For the text-containing cell, return its midpoint in (X, Y) coordinate format. 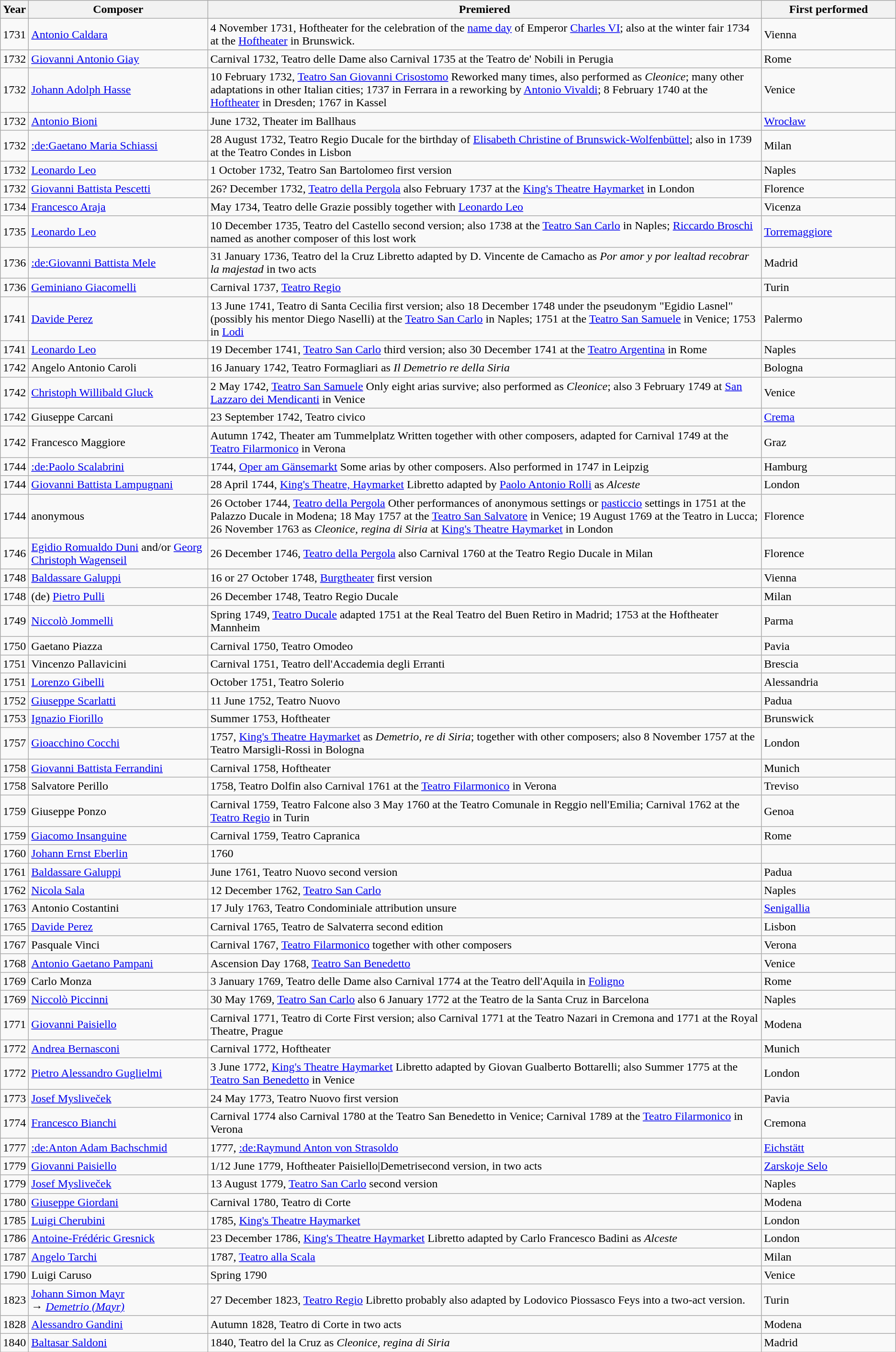
Pietro Alessandro Guglielmi (118, 1074)
1749 (14, 621)
Year (14, 10)
Carnival 1759, Teatro Falcone also 3 May 1760 at the Teatro Comunale in Reggio nell'Emilia; Carnival 1762 at the Teatro Regio in Turin (484, 811)
Carnival 1759, Teatro Capranica (484, 836)
Gaetano Piazza (118, 646)
Summer 1753, Hoftheater (484, 719)
Parma (829, 621)
Spring 1749, Teatro Ducale adapted 1751 at the Real Teatro del Buen Retiro in Madrid; 1753 at the Hoftheater Mannheim (484, 621)
1790 (14, 1275)
1734 (14, 207)
Salvatore Perillo (118, 786)
Lorenzo Gibelli (118, 682)
Giuseppe Ponzo (118, 811)
Alessandro Gandini (118, 1324)
Palermo (829, 319)
11 June 1752, Teatro Nuovo (484, 700)
Luigi Caruso (118, 1275)
:de:Anton Adam Bachschmid (118, 1148)
28 April 1744, King's Theatre, Haymarket Libretto adapted by Paolo Antonio Rolli as Alceste (484, 485)
16 or 27 October 1748, Burgtheater first version (484, 578)
23 September 1742, Teatro civico (484, 417)
Carnival 1774 also Carnival 1780 at the Teatro San Benedetto in Venice; Carnival 1789 at the Teatro Filarmonico in Verona (484, 1123)
Niccolò Jommelli (118, 621)
1785, King's Theatre Haymarket (484, 1220)
1762 (14, 890)
:de:Paolo Scalabrini (118, 467)
Graz (829, 442)
:de:Gaetano Maria Schiassi (118, 145)
Ignazio Fiorillo (118, 719)
19 December 1741, Teatro San Carlo third version; also 30 December 1741 at the Teatro Argentina in Rome (484, 350)
Baltasar Saldoni (118, 1342)
First performed (829, 10)
Vicenza (829, 207)
Torremaggiore (829, 232)
Egidio Romualdo Duni and/or Georg Christoph Wagenseil (118, 553)
1758, Teatro Dolfin also Carnival 1761 at the Teatro Filarmonico in Verona (484, 786)
:de:Giovanni Battista Mele (118, 262)
Carlo Monza (118, 981)
Giacomo Insanguine (118, 836)
Giuseppe Carcani (118, 417)
Angelo Tarchi (118, 1257)
Genoa (829, 811)
Giuseppe Giordani (118, 1202)
1840 (14, 1342)
Autumn 1828, Teatro di Corte in two acts (484, 1324)
Alessandria (829, 682)
Francesco Maggiore (118, 442)
3 January 1769, Teatro delle Dame also Carnival 1774 at the Teatro dell'Aquila in Foligno (484, 981)
Zarskoje Selo (829, 1166)
Brescia (829, 664)
Lisbon (829, 927)
1761 (14, 872)
Johann Simon Mayr→ Demetrio (Mayr) (118, 1300)
Verona (829, 945)
Angelo Antonio Caroli (118, 368)
1753 (14, 719)
Antonio Gaetano Pampani (118, 963)
26? December 1732, Teatro della Pergola also February 1737 at the King's Theatre Haymarket in London (484, 189)
1 October 1732, Teatro San Bartolomeo first version (484, 170)
1765 (14, 927)
26 December 1746, Teatro della Pergola also Carnival 1760 at the Teatro Regio Ducale in Milan (484, 553)
Crema (829, 417)
1773 (14, 1098)
30 May 1769, Teatro San Carlo also 6 January 1772 at the Teatro de la Santa Cruz in Barcelona (484, 999)
1746 (14, 553)
Luigi Cherubini (118, 1220)
27 December 1823, Teatro Regio Libretto probably also adapted by Lodovico Piossasco Feys into a two-act version. (484, 1300)
Ascension Day 1768, Teatro San Benedetto (484, 963)
Treviso (829, 786)
Hamburg (829, 467)
Pasquale Vinci (118, 945)
Carnival 1765, Teatro de Salvaterra second edition (484, 927)
24 May 1773, Teatro Nuovo first version (484, 1098)
3 June 1772, King's Theatre Haymarket Libretto adapted by Giovan Gualberto Bottarelli; also Summer 1775 at the Teatro San Benedetto in Venice (484, 1074)
Francesco Bianchi (118, 1123)
1777, :de:Raymund Anton von Strasoldo (484, 1148)
17 July 1763, Teatro Condominiale attribution unsure (484, 908)
Giovanni Antonio Giay (118, 59)
12 December 1762, Teatro San Carlo (484, 890)
1752 (14, 700)
anonymous (118, 516)
Andrea Bernasconi (118, 1049)
Antonio Caldara (118, 34)
4 November 1731, Hoftheater for the celebration of the name day of Emperor Charles VI; also at the winter fair 1734 at the Hoftheater in Brunswick. (484, 34)
Giovanni Battista Pescetti (118, 189)
23 December 1786, King's Theatre Haymarket Libretto adapted by Carlo Francesco Badini as Alceste (484, 1239)
1/12 June 1779, Hoftheater Paisiello|Demetrisecond version, in two acts (484, 1166)
Spring 1790 (484, 1275)
(de) Pietro Pulli (118, 596)
1777 (14, 1148)
13 August 1779, Teatro San Carlo second version (484, 1184)
Antonio Costantini (118, 908)
1768 (14, 963)
1757, King's Theatre Haymarket as Demetrio, re di Siria; together with other composers; also 8 November 1757 at the Teatro Marsigli-Rossi in Bologna (484, 744)
28 August 1732, Teatro Regio Ducale for the birthday of Elisabeth Christine of Brunswick-Wolfenbüttel; also in 1739 at the Teatro Condes in Lisbon (484, 145)
1771 (14, 1024)
Bologna (829, 368)
31 January 1736, Teatro del la Cruz Libretto adapted by D. Vincente de Camacho as Por amor y por lealtad recobrar la majestad in two acts (484, 262)
16 January 1742, Teatro Formagliari as Il Demetrio re della Siria (484, 368)
Wrocław (829, 121)
Johann Ernst Eberlin (118, 854)
Carnival 1732, Teatro delle Dame also Carnival 1735 at the Teatro de' Nobili in Perugia (484, 59)
Giovanni Battista Lampugnani (118, 485)
2 May 1742, Teatro San Samuele Only eight arias survive; also performed as Cleonice; also 3 February 1749 at San Lazzaro dei Mendicanti in Venice (484, 392)
1750 (14, 646)
Carnival 1771, Teatro di Corte First version; also Carnival 1771 at the Teatro Nazari in Cremona and 1771 at the Royal Theatre, Prague (484, 1024)
Francesco Araja (118, 207)
1735 (14, 232)
1744, Oper am Gänsemarkt Some arias by other composers. Also performed in 1747 in Leipzig (484, 467)
Geminiano Giacomelli (118, 287)
Cremona (829, 1123)
Johann Adolph Hasse (118, 90)
Eichstätt (829, 1148)
Giovanni Battista Ferrandini (118, 768)
Carnival 1772, Hoftheater (484, 1049)
Carnival 1737, Teatro Regio (484, 287)
Brunswick (829, 719)
Autumn 1742, Theater am Tummelplatz Written together with other composers, adapted for Carnival 1749 at the Teatro Filarmonico in Verona (484, 442)
Composer (118, 10)
May 1734, Teatro delle Grazie possibly together with Leonardo Leo (484, 207)
Premiered (484, 10)
26 December 1748, Teatro Regio Ducale (484, 596)
Giuseppe Scarlatti (118, 700)
Senigallia (829, 908)
1823 (14, 1300)
1767 (14, 945)
1786 (14, 1239)
Carnival 1750, Teatro Omodeo (484, 646)
1828 (14, 1324)
1787, Teatro alla Scala (484, 1257)
Christoph Willibald Gluck (118, 392)
1787 (14, 1257)
1840, Teatro del la Cruz as Cleonice, regina di Siria (484, 1342)
October 1751, Teatro Solerio (484, 682)
Carnival 1758, Hoftheater (484, 768)
June 1732, Theater im Ballhaus (484, 121)
Carnival 1767, Teatro Filarmonico together with other composers (484, 945)
Carnival 1780, Teatro di Corte (484, 1202)
Nicola Sala (118, 890)
1757 (14, 744)
Vincenzo Pallavicini (118, 664)
1774 (14, 1123)
1731 (14, 34)
Carnival 1751, Teatro dell'Accademia degli Erranti (484, 664)
June 1761, Teatro Nuovo second version (484, 872)
1785 (14, 1220)
Antonio Bioni (118, 121)
Niccolò Piccinni (118, 999)
1763 (14, 908)
Antoine-Frédéric Gresnick (118, 1239)
Gioacchino Cocchi (118, 744)
1780 (14, 1202)
